Return [X, Y] of the center of cell containing provided text 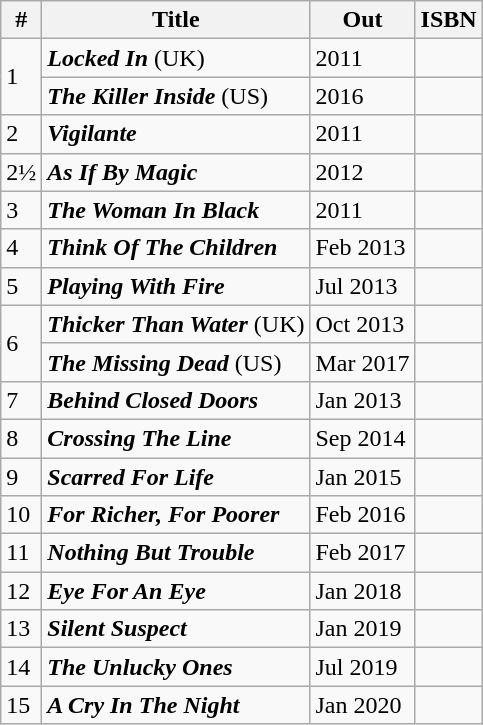
Title [176, 20]
6 [22, 343]
Feb 2013 [362, 248]
Eye For An Eye [176, 591]
Vigilante [176, 134]
1 [22, 77]
9 [22, 477]
Crossing The Line [176, 438]
ISBN [448, 20]
The Missing Dead (US) [176, 362]
Jul 2019 [362, 667]
Out [362, 20]
Playing With Fire [176, 286]
Jan 2019 [362, 629]
2016 [362, 96]
Sep 2014 [362, 438]
As If By Magic [176, 172]
Jan 2013 [362, 400]
Mar 2017 [362, 362]
Nothing But Trouble [176, 553]
Feb 2016 [362, 515]
3 [22, 210]
Jan 2018 [362, 591]
The Woman In Black [176, 210]
12 [22, 591]
The Unlucky Ones [176, 667]
Jul 2013 [362, 286]
Locked In (UK) [176, 58]
4 [22, 248]
For Richer, For Poorer [176, 515]
The Killer Inside (US) [176, 96]
Thicker Than Water (UK) [176, 324]
5 [22, 286]
Feb 2017 [362, 553]
2012 [362, 172]
Jan 2015 [362, 477]
Oct 2013 [362, 324]
8 [22, 438]
Scarred For Life [176, 477]
13 [22, 629]
10 [22, 515]
7 [22, 400]
Jan 2020 [362, 705]
14 [22, 667]
2 [22, 134]
15 [22, 705]
Behind Closed Doors [176, 400]
11 [22, 553]
A Cry In The Night [176, 705]
Think Of The Children [176, 248]
# [22, 20]
Silent Suspect [176, 629]
2½ [22, 172]
